Return the [x, y] coordinate for the center point of the cell that contains the specified text.  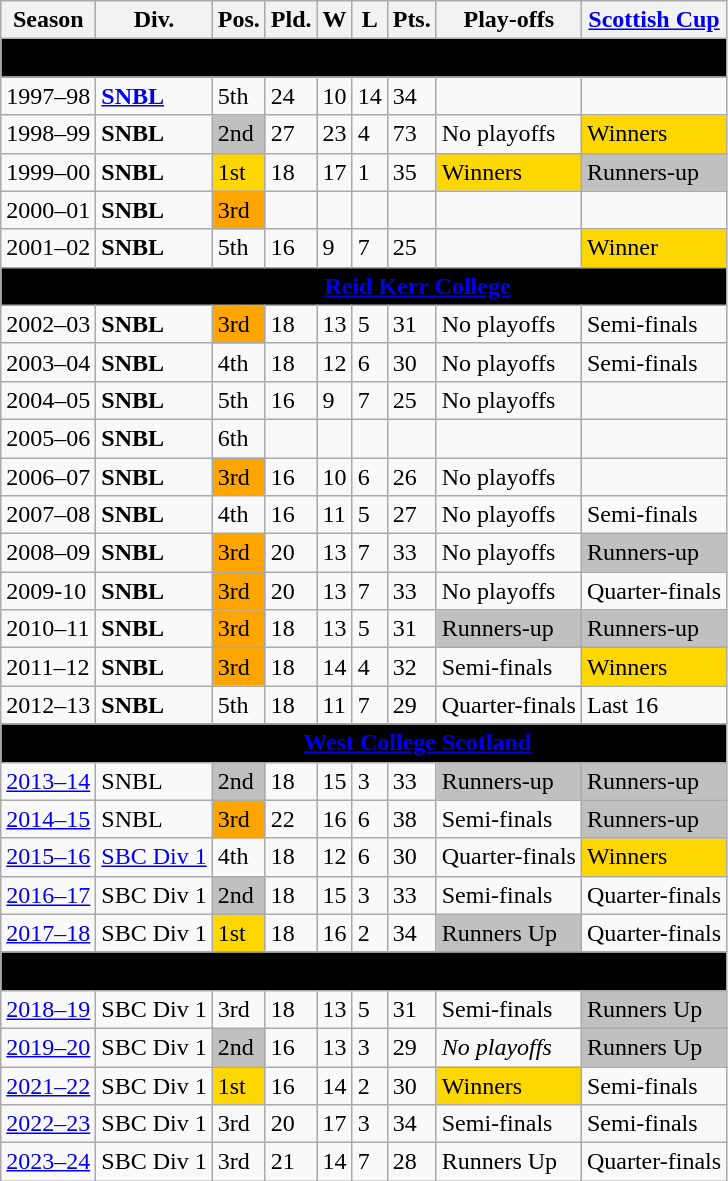
2023–24 [48, 1162]
1998–99 [48, 134]
32 [412, 667]
Pts. [412, 20]
2007–08 [48, 515]
2006–07 [48, 477]
St Mirren West College Scotland [364, 743]
2002–03 [48, 324]
W [334, 20]
2004–05 [48, 400]
24 [291, 96]
21 [291, 1162]
23 [334, 134]
2000–01 [48, 210]
2017–18 [48, 933]
Play-offs [508, 20]
Winner [654, 248]
2012–13 [48, 705]
2014–15 [48, 819]
26 [412, 477]
2022–23 [48, 1124]
2003–04 [48, 362]
73 [412, 134]
2015–16 [48, 857]
38 [412, 819]
1999–00 [48, 172]
2008–09 [48, 553]
Div. [154, 20]
1997–98 [48, 96]
2005–06 [48, 438]
28 [412, 1162]
2009-10 [48, 591]
Scottish Cup [654, 20]
2018–19 [48, 1009]
2001–02 [48, 248]
2010–11 [48, 629]
2021–22 [48, 1085]
22 [291, 819]
1 [370, 172]
L [370, 20]
2011–12 [48, 667]
St Mirren Reid Kerr College [364, 286]
Season [48, 20]
Pos. [238, 20]
Last 16 [654, 705]
Pld. [291, 20]
2016–17 [48, 895]
St Mirren McDonalds [364, 58]
6th [238, 438]
St Mirren [364, 971]
2019–20 [48, 1047]
35 [412, 172]
2013–14 [48, 781]
